Extract the (x, y) coordinate from the center of the cell holding the provided text.  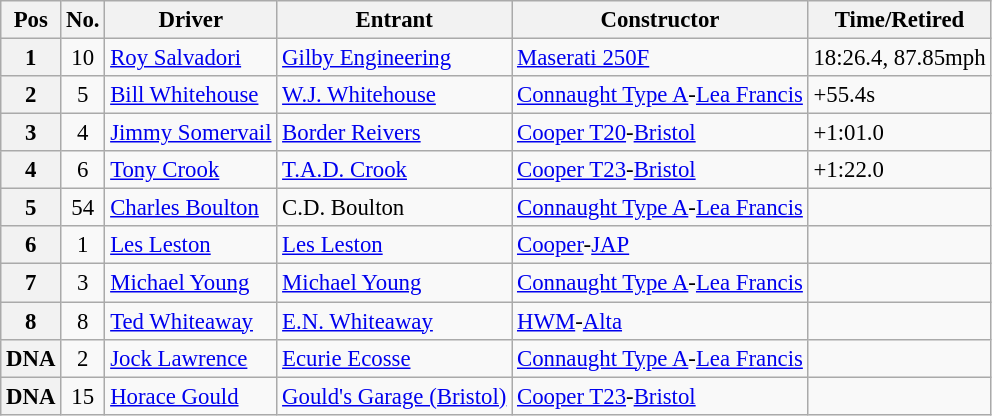
Pos (31, 20)
Gilby Engineering (394, 58)
18:26.4, 87.85mph (900, 58)
HWM-Alta (660, 321)
Cooper-JAP (660, 245)
Jimmy Somervail (191, 133)
T.A.D. Crook (394, 170)
Charles Boulton (191, 208)
W.J. Whitehouse (394, 95)
Border Reivers (394, 133)
Tony Crook (191, 170)
Cooper T20-Bristol (660, 133)
Gould's Garage (Bristol) (394, 396)
C.D. Boulton (394, 208)
+1:22.0 (900, 170)
Driver (191, 20)
Roy Salvadori (191, 58)
Ecurie Ecosse (394, 358)
10 (83, 58)
Entrant (394, 20)
Ted Whiteaway (191, 321)
Maserati 250F (660, 58)
Time/Retired (900, 20)
+1:01.0 (900, 133)
Bill Whitehouse (191, 95)
Horace Gould (191, 396)
7 (31, 283)
E.N. Whiteaway (394, 321)
+55.4s (900, 95)
15 (83, 396)
Constructor (660, 20)
Jock Lawrence (191, 358)
No. (83, 20)
54 (83, 208)
